Scan for the cell matching the given text and deliver its [X, Y] coordinate at center. 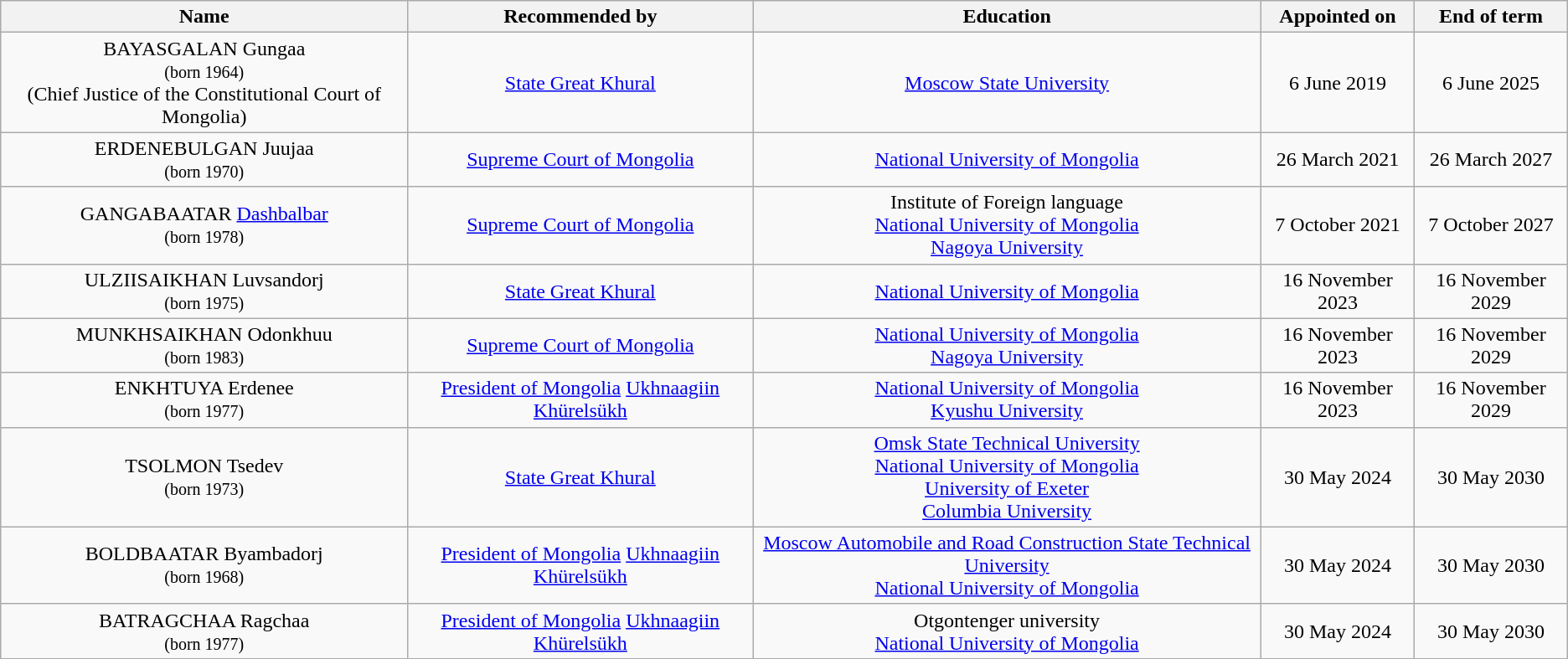
Recommended by [580, 17]
26 March 2021 [1338, 159]
End of term [1491, 17]
GANGABAATAR Dashbalbar (born 1978) [204, 225]
Omsk State Technical UniversityNational University of MongoliaUniversity of ExeterColumbia University [1007, 477]
National University of MongoliaNagoya University [1007, 345]
ERDENEBULGAN Juujaa(born 1970) [204, 159]
ULZIISAIKHAN Luvsandorj(born 1975) [204, 291]
7 October 2021 [1338, 225]
6 June 2025 [1491, 82]
TSOLMON Tsedev(born 1973) [204, 477]
7 October 2027 [1491, 225]
6 June 2019 [1338, 82]
BOLDBAATAR Byambadorj(born 1968) [204, 565]
Name [204, 17]
Appointed on [1338, 17]
MUNKHSAIKHAN Odonkhuu(born 1983) [204, 345]
Education [1007, 17]
26 March 2027 [1491, 159]
Moscow Automobile and Road Construction State Technical UniversityNational University of Mongolia [1007, 565]
Institute of Foreign languageNational University of MongoliaNagoya University [1007, 225]
National University of MongoliaKyushu University [1007, 400]
BAYASGALAN Gungaa(born 1964)(Chief Justice of the Constitutional Court of Mongolia) [204, 82]
Otgontenger universityNational University of Mongolia [1007, 631]
Moscow State University [1007, 82]
BATRAGCHAA Ragchaa(born 1977) [204, 631]
ENKHTUYA Erdenee(born 1977) [204, 400]
